Pinpoint the cell where the given text exists, returning its (x, y) midpoint coordinate. 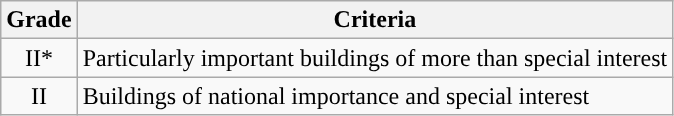
Grade (39, 20)
Criteria (375, 20)
II* (39, 58)
Particularly important buildings of more than special interest (375, 58)
Buildings of national importance and special interest (375, 96)
II (39, 96)
